Scan for the cell matching the given text and deliver its (x, y) coordinate at center. 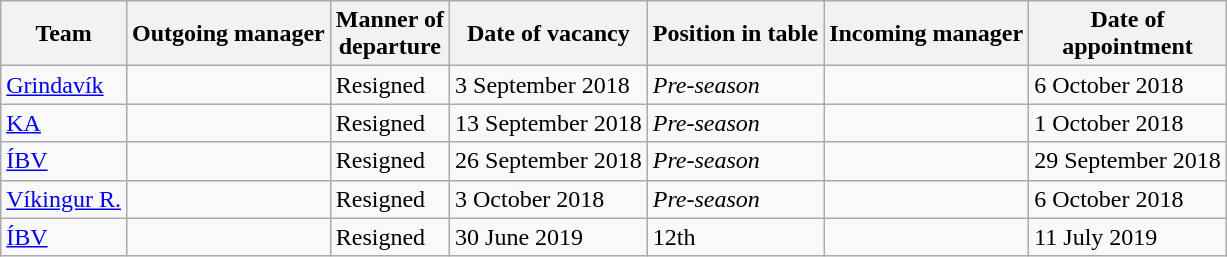
3 September 2018 (549, 85)
26 September 2018 (549, 161)
13 September 2018 (549, 123)
Manner ofdeparture (390, 34)
30 June 2019 (549, 237)
Team (64, 34)
KA (64, 123)
29 September 2018 (1128, 161)
12th (735, 237)
Date ofappointment (1128, 34)
Outgoing manager (228, 34)
Position in table (735, 34)
11 July 2019 (1128, 237)
Date of vacancy (549, 34)
1 October 2018 (1128, 123)
Incoming manager (926, 34)
Víkingur R. (64, 199)
3 October 2018 (549, 199)
Grindavík (64, 85)
